Capture the cell that displays the provided text and extract its (x, y) central coordinate. 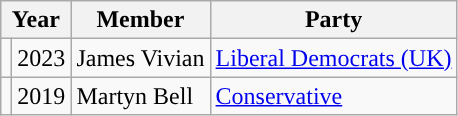
James Vivian (140, 58)
Conservative (334, 96)
Member (140, 20)
Martyn Bell (140, 96)
2023 (42, 58)
Liberal Democrats (UK) (334, 58)
2019 (42, 96)
Party (334, 20)
Year (36, 20)
